Capture the cell that displays the provided text and extract its [x, y] central coordinate. 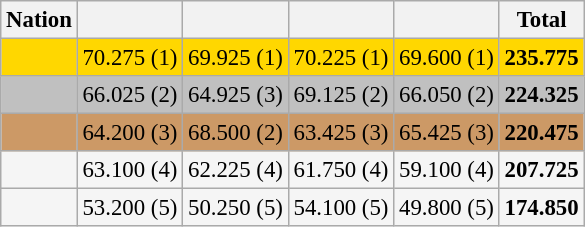
62.225 (4) [236, 170]
66.050 (2) [447, 95]
49.800 (5) [447, 208]
54.100 (5) [341, 208]
174.850 [542, 208]
64.925 (3) [236, 95]
68.500 (2) [236, 133]
Nation [39, 20]
69.925 (1) [236, 58]
Total [542, 20]
69.600 (1) [447, 58]
69.125 (2) [341, 95]
70.275 (1) [130, 58]
59.100 (4) [447, 170]
70.225 (1) [341, 58]
50.250 (5) [236, 208]
65.425 (3) [447, 133]
207.725 [542, 170]
61.750 (4) [341, 170]
63.425 (3) [341, 133]
224.325 [542, 95]
66.025 (2) [130, 95]
220.475 [542, 133]
53.200 (5) [130, 208]
235.775 [542, 58]
63.100 (4) [130, 170]
64.200 (3) [130, 133]
